Provide the [x, y] coordinate of the cell's center where the given text is located.  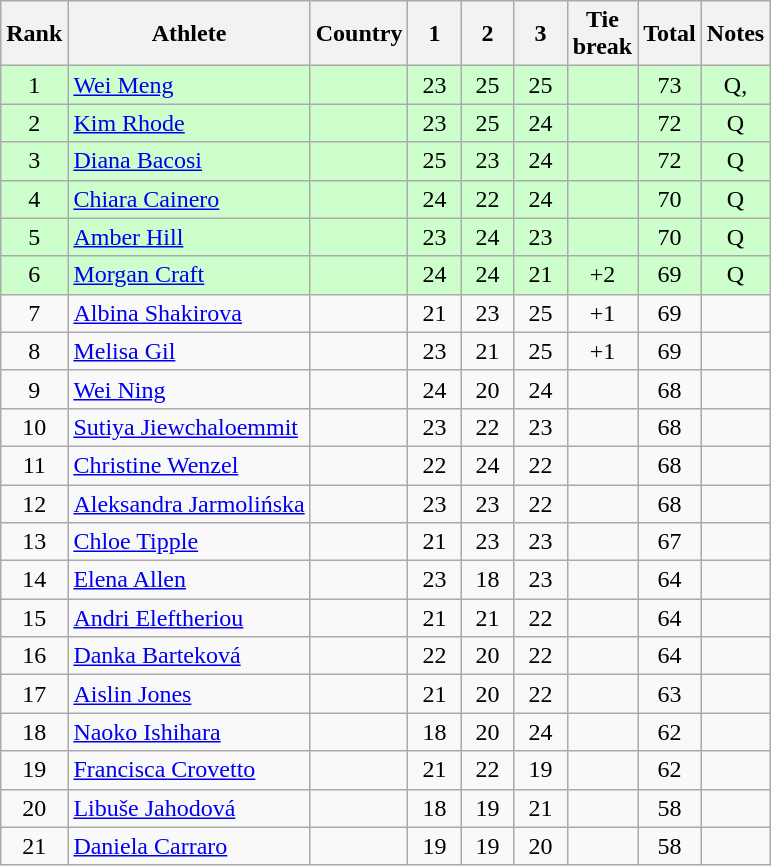
15 [34, 618]
17 [34, 694]
Aleksandra Jarmolińska [189, 503]
Morgan Craft [189, 275]
10 [34, 427]
11 [34, 465]
Libuše Jahodová [189, 808]
Danka Barteková [189, 656]
Albina Shakirova [189, 313]
Naoko Ishihara [189, 732]
73 [670, 85]
Francisca Crovetto [189, 770]
9 [34, 389]
Tie break [602, 34]
Kim Rhode [189, 123]
Sutiya Jiewchaloemmit [189, 427]
Elena Allen [189, 580]
14 [34, 580]
Athlete [189, 34]
Wei Meng [189, 85]
8 [34, 351]
4 [34, 199]
Q, [735, 85]
Diana Bacosi [189, 161]
+2 [602, 275]
Chiara Cainero [189, 199]
Notes [735, 34]
Total [670, 34]
12 [34, 503]
Amber Hill [189, 237]
67 [670, 542]
5 [34, 237]
Andri Eleftheriou [189, 618]
Wei Ning [189, 389]
Rank [34, 34]
Aislin Jones [189, 694]
16 [34, 656]
Melisa Gil [189, 351]
63 [670, 694]
7 [34, 313]
6 [34, 275]
Country [359, 34]
Daniela Carraro [189, 846]
13 [34, 542]
Christine Wenzel [189, 465]
Chloe Tipple [189, 542]
